Extract the [x, y] coordinate from the center of the cell holding the provided text.  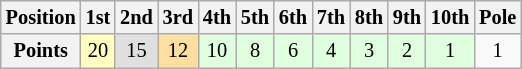
Points [41, 51]
3rd [178, 17]
2nd [136, 17]
Pole [498, 17]
12 [178, 51]
4 [331, 51]
10 [217, 51]
6 [293, 51]
3 [369, 51]
10th [450, 17]
9th [407, 17]
15 [136, 51]
7th [331, 17]
4th [217, 17]
6th [293, 17]
Position [41, 17]
2 [407, 51]
8th [369, 17]
20 [98, 51]
8 [255, 51]
5th [255, 17]
1st [98, 17]
